From the cell containing the given text, extract its center point as (x, y) coordinate. 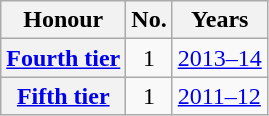
2011–12 (220, 96)
Honour (64, 20)
No. (149, 20)
Years (220, 20)
Fifth tier (64, 96)
2013–14 (220, 58)
Fourth tier (64, 58)
